Locate the cell with the specified text and output its [x, y] center coordinate. 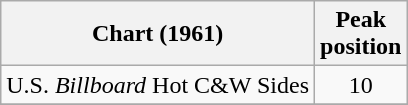
10 [361, 85]
Peakposition [361, 34]
Chart (1961) [158, 34]
U.S. Billboard Hot C&W Sides [158, 85]
